Scan for the cell matching the given text and deliver its (x, y) coordinate at center. 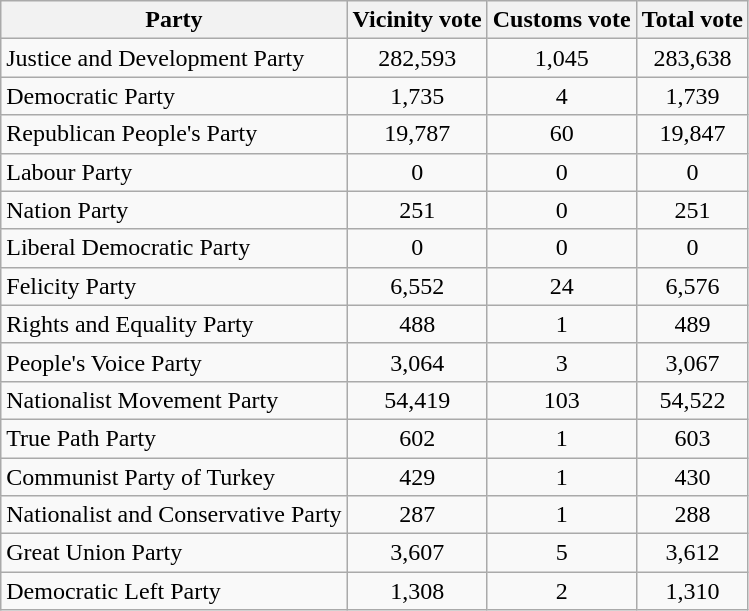
1,045 (562, 58)
19,787 (417, 134)
Nationalist Movement Party (174, 400)
287 (417, 515)
1,308 (417, 591)
3,607 (417, 553)
603 (692, 438)
Republican People's Party (174, 134)
19,847 (692, 134)
Liberal Democratic Party (174, 248)
Democratic Left Party (174, 591)
1,735 (417, 96)
Labour Party (174, 172)
Nation Party (174, 210)
429 (417, 477)
True Path Party (174, 438)
People's Voice Party (174, 362)
3 (562, 362)
488 (417, 324)
Vicinity vote (417, 20)
54,419 (417, 400)
5 (562, 553)
2 (562, 591)
3,612 (692, 553)
288 (692, 515)
3,067 (692, 362)
Justice and Development Party (174, 58)
3,064 (417, 362)
6,552 (417, 286)
1,310 (692, 591)
430 (692, 477)
Great Union Party (174, 553)
283,638 (692, 58)
4 (562, 96)
6,576 (692, 286)
103 (562, 400)
Rights and Equality Party (174, 324)
Felicity Party (174, 286)
602 (417, 438)
282,593 (417, 58)
24 (562, 286)
Total vote (692, 20)
1,739 (692, 96)
Party (174, 20)
Democratic Party (174, 96)
Customs vote (562, 20)
489 (692, 324)
Communist Party of Turkey (174, 477)
60 (562, 134)
54,522 (692, 400)
Nationalist and Conservative Party (174, 515)
